Pinpoint the cell where the given text exists, returning its [X, Y] midpoint coordinate. 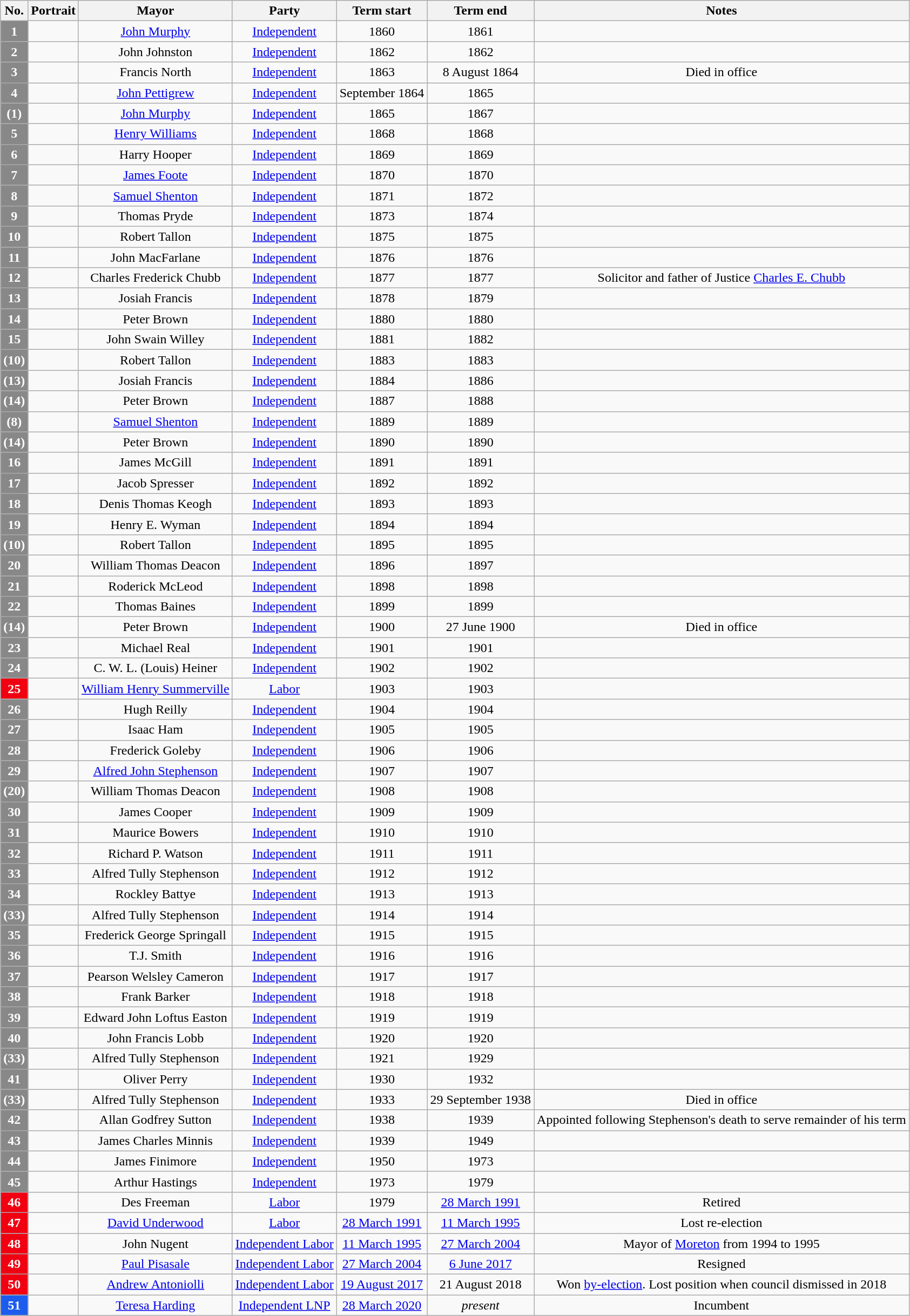
Maurice Bowers [156, 832]
3 [14, 72]
39 [14, 1017]
Thomas Baines [156, 607]
Independent LNP [284, 1305]
1932 [481, 1079]
38 [14, 997]
1897 [481, 565]
(20) [14, 791]
1863 [382, 72]
Henry Williams [156, 134]
Incumbent [722, 1305]
51 [14, 1305]
Pearson Welsley Cameron [156, 976]
1887 [382, 401]
47 [14, 1223]
29 September 1938 [481, 1100]
1871 [382, 195]
12 [14, 278]
(1) [14, 113]
1921 [382, 1059]
33 [14, 873]
Solicitor and father of Justice Charles E. Chubb [722, 278]
17 [14, 483]
Teresa Harding [156, 1305]
14 [14, 319]
10 [14, 236]
Party [284, 11]
James Foote [156, 175]
1873 [382, 216]
44 [14, 1161]
5 [14, 134]
24 [14, 668]
Notes [722, 11]
John Pettigrew [156, 93]
8 [14, 195]
27 June 1900 [481, 627]
James Finimore [156, 1161]
Frederick Goleby [156, 750]
Term end [481, 11]
6 June 2017 [481, 1264]
29 [14, 771]
Appointed following Stephenson's death to serve remainder of his term [722, 1120]
6 [14, 154]
1860 [382, 31]
No. [14, 11]
21 August 2018 [481, 1285]
1938 [382, 1120]
49 [14, 1264]
Retired [722, 1202]
Frederick George Springall [156, 935]
31 [14, 832]
(13) [14, 381]
8 August 1864 [481, 72]
50 [14, 1285]
18 [14, 504]
Rockley Battye [156, 894]
36 [14, 956]
Michael Real [156, 648]
September 1864 [382, 93]
1933 [382, 1100]
1950 [382, 1161]
21 [14, 586]
Alfred John Stephenson [156, 771]
1861 [481, 31]
Isaac Ham [156, 730]
43 [14, 1141]
4 [14, 93]
Richard P. Watson [156, 853]
Des Freeman [156, 1202]
Denis Thomas Keogh [156, 504]
26 [14, 709]
19 August 2017 [382, 1285]
27 [14, 730]
Won by-election. Lost position when council dismissed in 2018 [722, 1285]
Portrait [53, 11]
T.J. Smith [156, 956]
James Cooper [156, 812]
C. W. L. (Louis) Heiner [156, 668]
30 [14, 812]
Francis North [156, 72]
Edward John Loftus Easton [156, 1017]
Hugh Reilly [156, 709]
Roderick McLeod [156, 586]
John MacFarlane [156, 257]
11 [14, 257]
John Francis Lobb [156, 1038]
James McGill [156, 463]
15 [14, 340]
1882 [481, 340]
(8) [14, 422]
Resigned [722, 1264]
Frank Barker [156, 997]
37 [14, 976]
34 [14, 894]
23 [14, 648]
13 [14, 299]
2 [14, 52]
25 [14, 689]
John Swain Willey [156, 340]
35 [14, 935]
1872 [481, 195]
Mayor [156, 11]
Term start [382, 11]
1949 [481, 1141]
1886 [481, 381]
Henry E. Wyman [156, 524]
1878 [382, 299]
present [481, 1305]
1929 [481, 1059]
41 [14, 1079]
John Johnston [156, 52]
Arthur Hastings [156, 1182]
32 [14, 853]
1888 [481, 401]
1867 [481, 113]
45 [14, 1182]
42 [14, 1120]
16 [14, 463]
1884 [382, 381]
1879 [481, 299]
1881 [382, 340]
Paul Pisasale [156, 1264]
Charles Frederick Chubb [156, 278]
John Nugent [156, 1243]
9 [14, 216]
Harry Hooper [156, 154]
20 [14, 565]
46 [14, 1202]
7 [14, 175]
28 [14, 750]
19 [14, 524]
48 [14, 1243]
Oliver Perry [156, 1079]
James Charles Minnis [156, 1141]
1900 [382, 627]
40 [14, 1038]
Thomas Pryde [156, 216]
Allan Godfrey Sutton [156, 1120]
22 [14, 607]
William Henry Summerville [156, 689]
1930 [382, 1079]
Mayor of Moreton from 1994 to 1995 [722, 1243]
Jacob Spresser [156, 483]
1 [14, 31]
Andrew Antoniolli [156, 1285]
Lost re-election [722, 1223]
1874 [481, 216]
David Underwood [156, 1223]
1896 [382, 565]
28 March 2020 [382, 1305]
